Scan for the cell matching the given text and deliver its [x, y] coordinate at center. 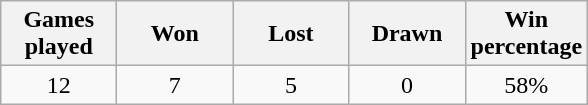
Win percentage [526, 34]
Lost [291, 34]
0 [407, 85]
12 [59, 85]
5 [291, 85]
7 [175, 85]
58% [526, 85]
Drawn [407, 34]
Won [175, 34]
Games played [59, 34]
